Extract the (X, Y) coordinate from the center of the cell holding the provided text.  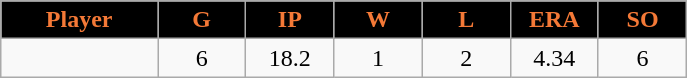
18.2 (290, 58)
G (202, 20)
W (378, 20)
SO (642, 20)
1 (378, 58)
L (466, 20)
ERA (554, 20)
IP (290, 20)
2 (466, 58)
4.34 (554, 58)
Player (80, 20)
